For the text-containing cell, return its midpoint in (x, y) coordinate format. 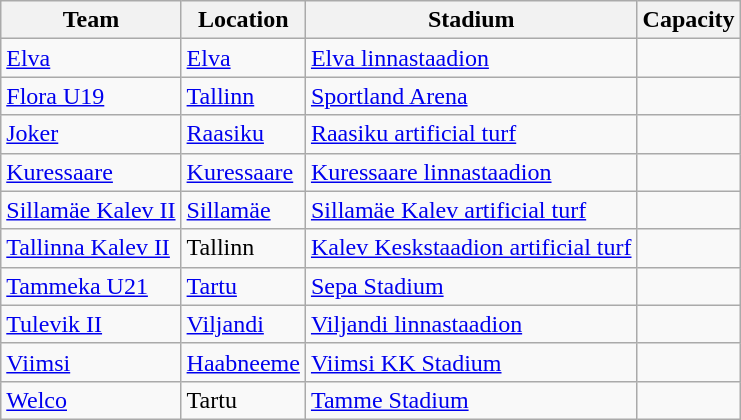
Tulevik II (91, 324)
Viimsi KK Stadium (471, 362)
Team (91, 20)
Kuressaare linnastaadion (471, 172)
Sillamäe (243, 210)
Haabneeme (243, 362)
Raasiku (243, 134)
Sillamäe Kalev artificial turf (471, 210)
Viimsi (91, 362)
Raasiku artificial turf (471, 134)
Sportland Arena (471, 96)
Capacity (688, 20)
Elva linnastaadion (471, 58)
Sepa Stadium (471, 286)
Tammeka U21 (91, 286)
Welco (91, 400)
Joker (91, 134)
Tallinna Kalev II (91, 248)
Sillamäe Kalev II (91, 210)
Viljandi (243, 324)
Location (243, 20)
Viljandi linnastaadion (471, 324)
Tamme Stadium (471, 400)
Stadium (471, 20)
Flora U19 (91, 96)
Kalev Keskstaadion artificial turf (471, 248)
